Extract the (x, y) coordinate from the center of the cell holding the provided text.  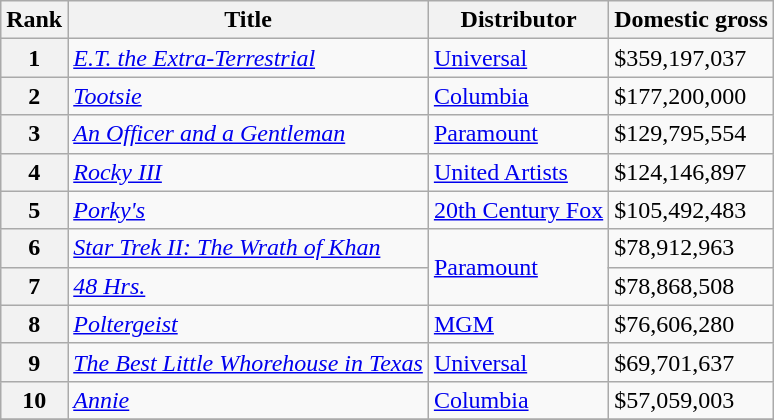
Rocky III (248, 172)
2 (34, 96)
1 (34, 58)
3 (34, 134)
Annie (248, 400)
Rank (34, 20)
$129,795,554 (692, 134)
10 (34, 400)
$69,701,637 (692, 362)
Poltergeist (248, 324)
United Artists (518, 172)
MGM (518, 324)
$124,146,897 (692, 172)
Domestic gross (692, 20)
The Best Little Whorehouse in Texas (248, 362)
Distributor (518, 20)
5 (34, 210)
48 Hrs. (248, 286)
$76,606,280 (692, 324)
Porky's (248, 210)
Star Trek II: The Wrath of Khan (248, 248)
6 (34, 248)
An Officer and a Gentleman (248, 134)
4 (34, 172)
Tootsie (248, 96)
$78,868,508 (692, 286)
9 (34, 362)
$78,912,963 (692, 248)
7 (34, 286)
$57,059,003 (692, 400)
20th Century Fox (518, 210)
8 (34, 324)
$359,197,037 (692, 58)
$177,200,000 (692, 96)
Title (248, 20)
$105,492,483 (692, 210)
E.T. the Extra-Terrestrial (248, 58)
